Find where the given text appears and provide that cell's center as [x, y] coordinate. 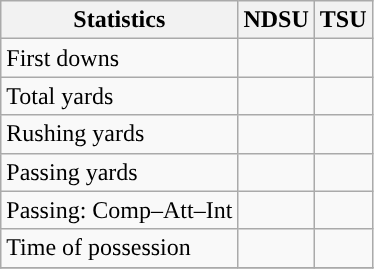
TSU [343, 20]
Total yards [120, 96]
Passing: Comp–Att–Int [120, 210]
NDSU [276, 20]
Statistics [120, 20]
First downs [120, 58]
Rushing yards [120, 134]
Time of possession [120, 248]
Passing yards [120, 172]
